Return the [X, Y] coordinate for the center point of the cell that contains the specified text.  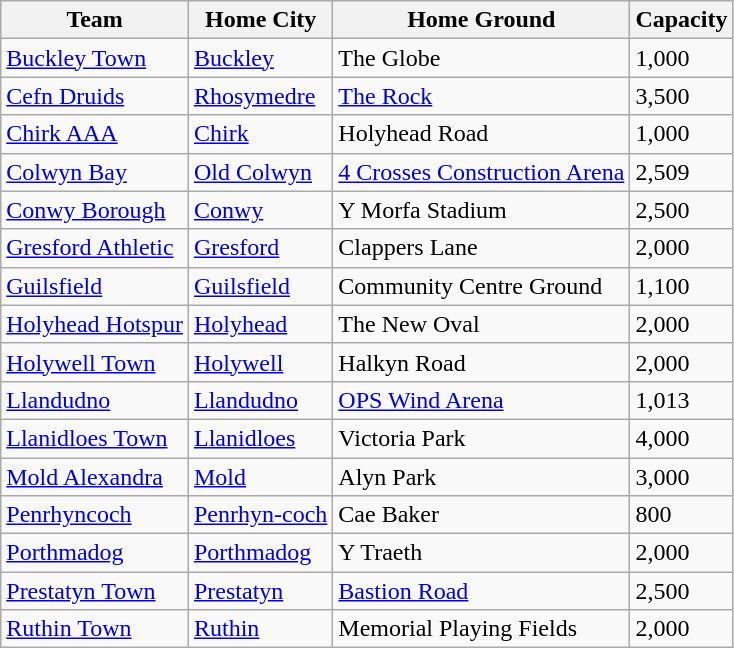
Buckley Town [95, 58]
Ruthin Town [95, 629]
Community Centre Ground [482, 286]
OPS Wind Arena [482, 400]
Holywell [260, 362]
Cae Baker [482, 515]
Buckley [260, 58]
Cefn Druids [95, 96]
The New Oval [482, 324]
Team [95, 20]
Conwy [260, 210]
Clappers Lane [482, 248]
Holyhead [260, 324]
Victoria Park [482, 438]
Home City [260, 20]
Memorial Playing Fields [482, 629]
Chirk [260, 134]
Llanidloes Town [95, 438]
800 [682, 515]
3,500 [682, 96]
Conwy Borough [95, 210]
Holyhead Road [482, 134]
Holyhead Hotspur [95, 324]
Home Ground [482, 20]
Ruthin [260, 629]
Y Traeth [482, 553]
3,000 [682, 477]
Halkyn Road [482, 362]
Gresford Athletic [95, 248]
4 Crosses Construction Arena [482, 172]
1,100 [682, 286]
1,013 [682, 400]
Old Colwyn [260, 172]
Rhosymedre [260, 96]
Mold [260, 477]
The Rock [482, 96]
Bastion Road [482, 591]
Prestatyn Town [95, 591]
Penrhyn-coch [260, 515]
Llanidloes [260, 438]
Chirk AAA [95, 134]
4,000 [682, 438]
Capacity [682, 20]
The Globe [482, 58]
Penrhyncoch [95, 515]
Alyn Park [482, 477]
Y Morfa Stadium [482, 210]
Holywell Town [95, 362]
Gresford [260, 248]
Mold Alexandra [95, 477]
2,509 [682, 172]
Colwyn Bay [95, 172]
Prestatyn [260, 591]
